Search for the cell housing the specified text and yield its [x, y] center coordinate. 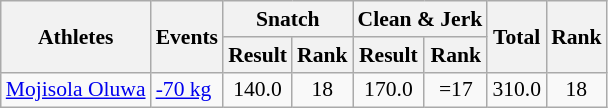
170.0 [389, 90]
Athletes [76, 36]
=17 [456, 90]
Mojisola Oluwa [76, 90]
Total [516, 36]
-70 kg [187, 90]
Snatch [288, 19]
Clean & Jerk [420, 19]
140.0 [258, 90]
310.0 [516, 90]
Events [187, 36]
